Output the (x, y) coordinate of the center of the cell containing the given text.  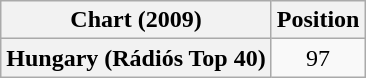
97 (318, 58)
Chart (2009) (136, 20)
Hungary (Rádiós Top 40) (136, 58)
Position (318, 20)
